Output the (x, y) coordinate of the center of the cell containing the given text.  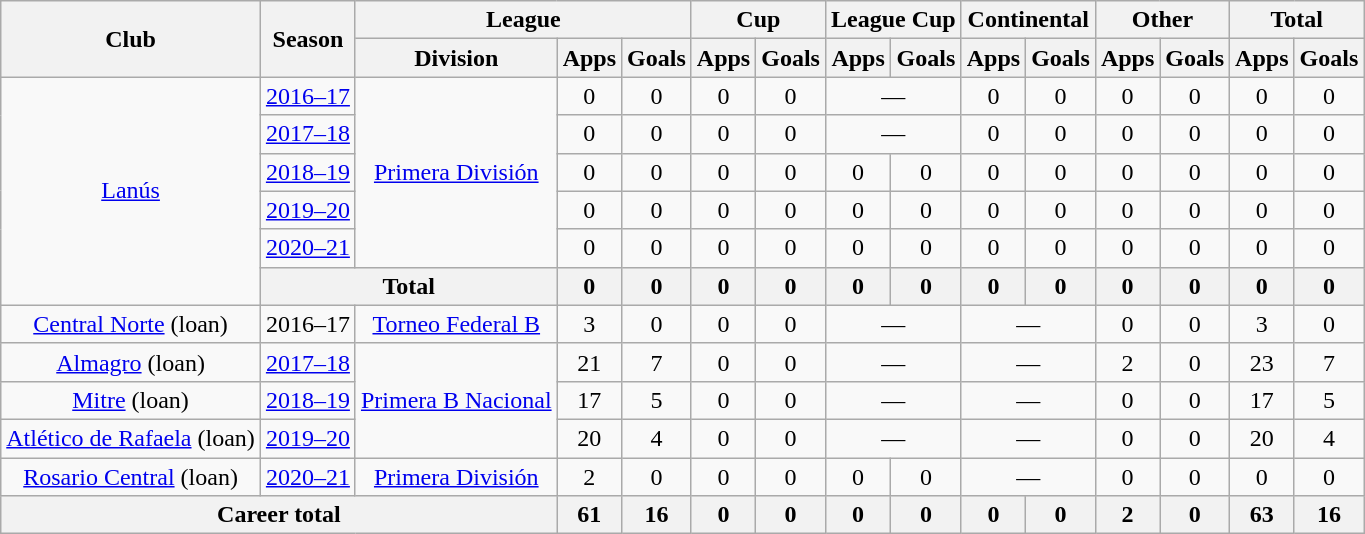
Torneo Federal B (456, 324)
Primera B Nacional (456, 400)
Division (456, 58)
61 (589, 515)
Rosario Central (loan) (131, 477)
63 (1262, 515)
Career total (279, 515)
Almagro (loan) (131, 362)
Other (1162, 20)
Continental (1028, 20)
21 (589, 362)
Lanús (131, 191)
Club (131, 39)
Atlético de Rafaela (loan) (131, 438)
League (523, 20)
Cup (758, 20)
23 (1262, 362)
Mitre (loan) (131, 400)
Season (308, 39)
Central Norte (loan) (131, 324)
League Cup (893, 20)
